Detect which cell encompasses the target text, then output its (x, y) center coordinate. 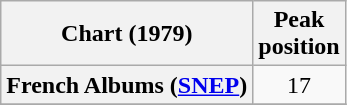
French Albums (SNEP) (127, 85)
17 (299, 85)
Chart (1979) (127, 34)
Peakposition (299, 34)
